Detect which cell encompasses the target text, then output its (x, y) center coordinate. 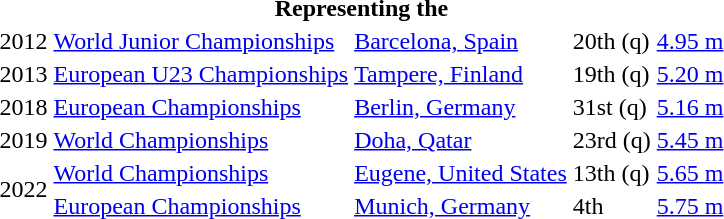
Eugene, United States (461, 173)
Tampere, Finland (461, 74)
31st (q) (612, 107)
World Junior Championships (201, 41)
20th (q) (612, 41)
23rd (q) (612, 140)
Barcelona, Spain (461, 41)
Doha, Qatar (461, 140)
13th (q) (612, 173)
European U23 Championships (201, 74)
European Championships (201, 107)
19th (q) (612, 74)
Berlin, Germany (461, 107)
